Find where the given text appears and provide that cell's center as (x, y) coordinate. 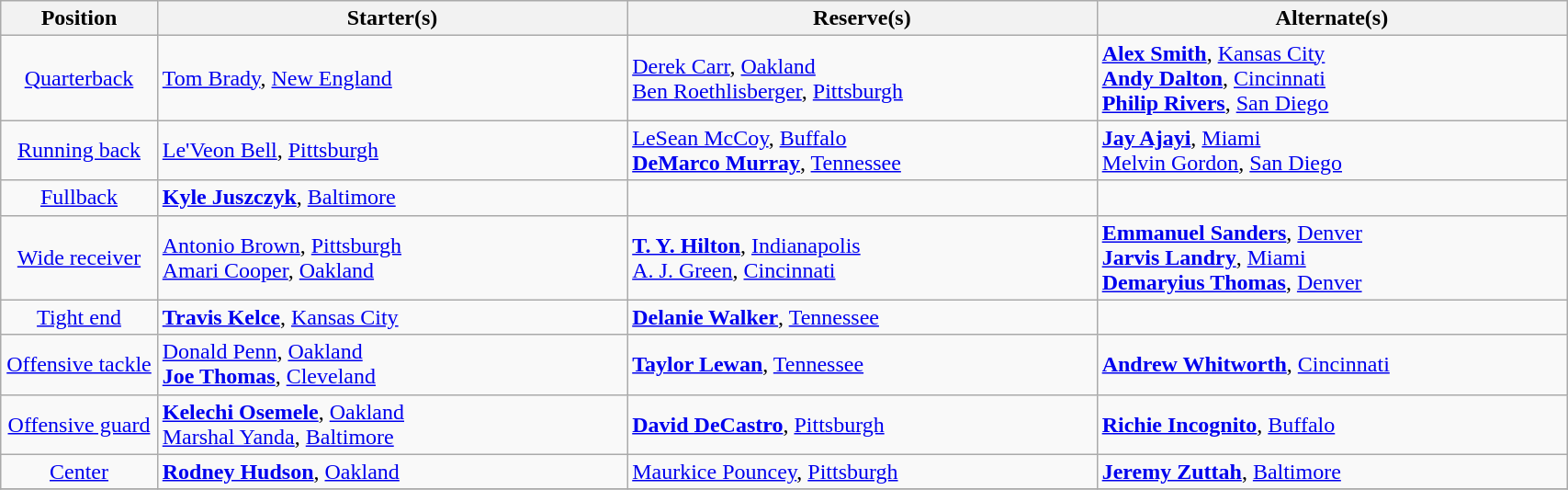
Wide receiver (79, 257)
Taylor Lewan, Tennessee (862, 364)
Richie Incognito, Buffalo (1332, 425)
Derek Carr, Oakland Ben Roethlisberger, Pittsburgh (862, 78)
Running back (79, 151)
Kyle Juszczyk, Baltimore (391, 198)
Jay Ajayi, Miami Melvin Gordon, San Diego (1332, 151)
Alternate(s) (1332, 18)
Travis Kelce, Kansas City (391, 317)
Center (79, 472)
Donald Penn, Oakland Joe Thomas, Cleveland (391, 364)
Offensive guard (79, 425)
Tight end (79, 317)
Le'Veon Bell, Pittsburgh (391, 151)
Maurkice Pouncey, Pittsburgh (862, 472)
Starter(s) (391, 18)
LeSean McCoy, Buffalo DeMarco Murray, Tennessee (862, 151)
Antonio Brown, Pittsburgh Amari Cooper, Oakland (391, 257)
Kelechi Osemele, Oakland Marshal Yanda, Baltimore (391, 425)
David DeCastro, Pittsburgh (862, 425)
Rodney Hudson, Oakland (391, 472)
Quarterback (79, 78)
Jeremy Zuttah, Baltimore (1332, 472)
T. Y. Hilton, Indianapolis A. J. Green, Cincinnati (862, 257)
Reserve(s) (862, 18)
Position (79, 18)
Tom Brady, New England (391, 78)
Alex Smith, Kansas City Andy Dalton, Cincinnati Philip Rivers, San Diego (1332, 78)
Fullback (79, 198)
Andrew Whitworth, Cincinnati (1332, 364)
Offensive tackle (79, 364)
Emmanuel Sanders, Denver Jarvis Landry, Miami Demaryius Thomas, Denver (1332, 257)
Delanie Walker, Tennessee (862, 317)
